Detect which cell encompasses the target text, then output its [X, Y] center coordinate. 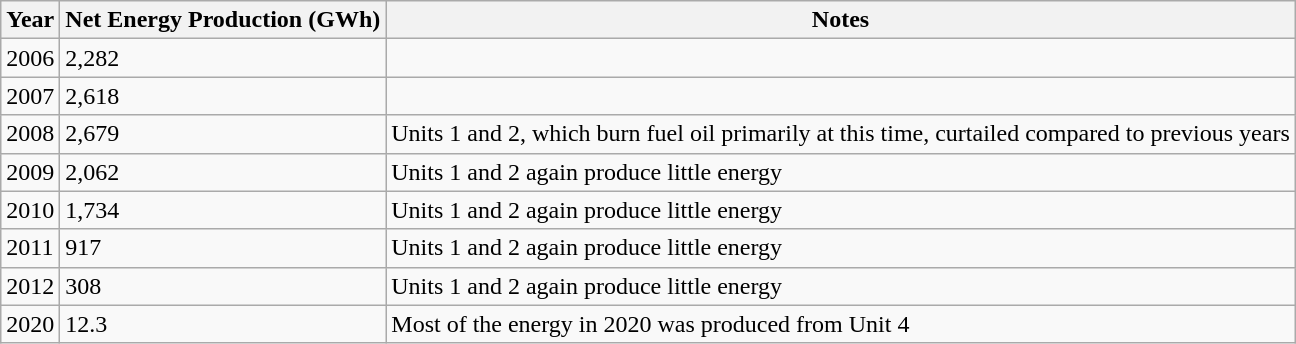
2007 [30, 96]
2008 [30, 134]
2012 [30, 286]
2,282 [223, 58]
12.3 [223, 324]
2011 [30, 248]
2,062 [223, 172]
Notes [841, 20]
917 [223, 248]
2,618 [223, 96]
2,679 [223, 134]
Net Energy Production (GWh) [223, 20]
2009 [30, 172]
2020 [30, 324]
1,734 [223, 210]
308 [223, 286]
Units 1 and 2, which burn fuel oil primarily at this time, curtailed compared to previous years [841, 134]
Most of the energy in 2020 was produced from Unit 4 [841, 324]
2010 [30, 210]
Year [30, 20]
2006 [30, 58]
